For the text-containing cell, return its midpoint in [X, Y] coordinate format. 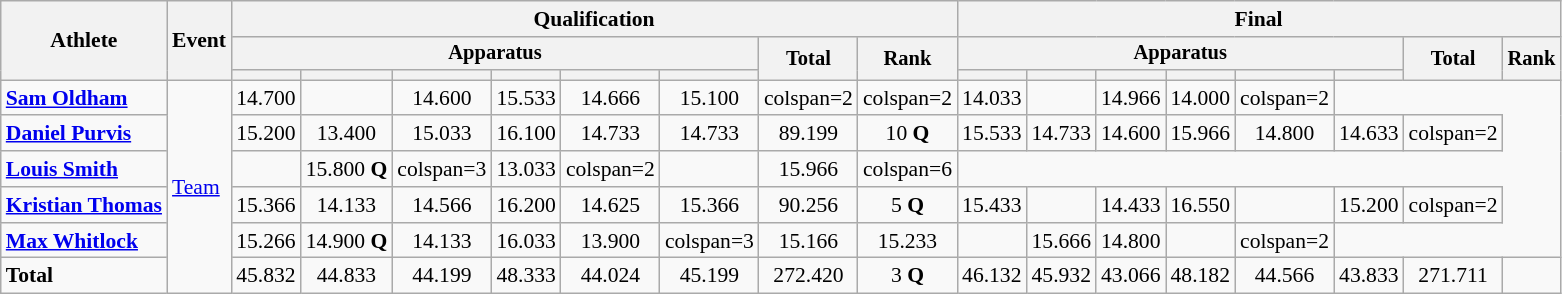
45.832 [266, 276]
13.400 [347, 134]
13.900 [610, 241]
14.433 [1130, 205]
90.256 [808, 205]
16.033 [526, 241]
44.024 [610, 276]
16.100 [526, 134]
15.166 [808, 241]
Event [199, 40]
14.900 Q [347, 241]
Max Whitlock [84, 241]
Daniel Purvis [84, 134]
Sam Oldham [84, 98]
48.182 [1200, 276]
272.420 [808, 276]
15.666 [1062, 241]
Kristian Thomas [84, 205]
14.033 [992, 98]
14.666 [610, 98]
5 Q [908, 205]
15.233 [908, 241]
14.966 [1130, 98]
14.566 [442, 205]
43.066 [1130, 276]
14.633 [1368, 134]
44.833 [347, 276]
Final [1258, 19]
89.199 [808, 134]
44.199 [442, 276]
colspan=6 [908, 169]
15.433 [992, 205]
15.800 Q [347, 169]
15.266 [266, 241]
Louis Smith [84, 169]
13.033 [526, 169]
Team [199, 187]
15.100 [710, 98]
45.932 [1062, 276]
48.333 [526, 276]
46.132 [992, 276]
Qualification [594, 19]
271.711 [1454, 276]
14.700 [266, 98]
15.033 [442, 134]
16.200 [526, 205]
43.833 [1368, 276]
Athlete [84, 40]
10 Q [908, 134]
45.199 [710, 276]
44.566 [1284, 276]
14.625 [610, 205]
3 Q [908, 276]
16.550 [1200, 205]
14.000 [1200, 98]
